For the text-containing cell, return its midpoint in (x, y) coordinate format. 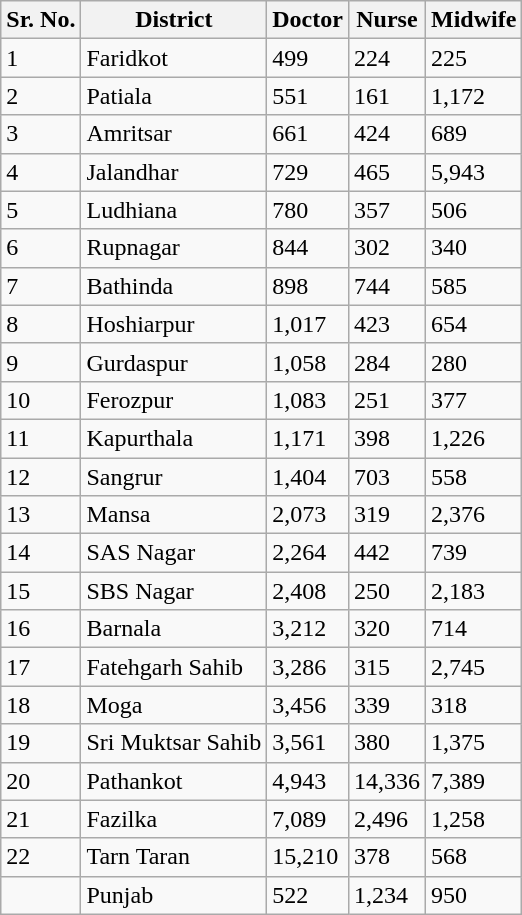
Midwife (473, 20)
3,286 (308, 667)
Bathinda (174, 286)
21 (41, 819)
844 (308, 248)
18 (41, 705)
5 (41, 210)
380 (386, 743)
320 (386, 629)
1,234 (386, 895)
315 (386, 667)
SAS Nagar (174, 553)
340 (473, 248)
Faridkot (174, 58)
950 (473, 895)
1,258 (473, 819)
558 (473, 477)
2,745 (473, 667)
Barnala (174, 629)
6 (41, 248)
1,083 (308, 400)
Patiala (174, 96)
568 (473, 857)
3,456 (308, 705)
3 (41, 134)
1,404 (308, 477)
10 (41, 400)
2,376 (473, 515)
7,389 (473, 781)
5,943 (473, 172)
224 (386, 58)
585 (473, 286)
661 (308, 134)
SBS Nagar (174, 591)
4 (41, 172)
Jalandhar (174, 172)
1 (41, 58)
319 (386, 515)
499 (308, 58)
357 (386, 210)
15 (41, 591)
703 (386, 477)
7,089 (308, 819)
780 (308, 210)
1,375 (473, 743)
4,943 (308, 781)
654 (473, 324)
225 (473, 58)
Moga (174, 705)
161 (386, 96)
2,496 (386, 819)
Ferozpur (174, 400)
898 (308, 286)
423 (386, 324)
1,171 (308, 438)
Punjab (174, 895)
1,017 (308, 324)
Pathankot (174, 781)
318 (473, 705)
506 (473, 210)
11 (41, 438)
9 (41, 362)
Doctor (308, 20)
District (174, 20)
Ludhiana (174, 210)
Sangrur (174, 477)
8 (41, 324)
251 (386, 400)
Mansa (174, 515)
424 (386, 134)
739 (473, 553)
22 (41, 857)
17 (41, 667)
2,183 (473, 591)
744 (386, 286)
465 (386, 172)
1,058 (308, 362)
2 (41, 96)
250 (386, 591)
442 (386, 553)
3,561 (308, 743)
302 (386, 248)
16 (41, 629)
1,172 (473, 96)
2,264 (308, 553)
20 (41, 781)
522 (308, 895)
Kapurthala (174, 438)
2,408 (308, 591)
7 (41, 286)
Hoshiarpur (174, 324)
14 (41, 553)
12 (41, 477)
339 (386, 705)
Fazilka (174, 819)
280 (473, 362)
14,336 (386, 781)
2,073 (308, 515)
15,210 (308, 857)
Fatehgarh Sahib (174, 667)
398 (386, 438)
378 (386, 857)
551 (308, 96)
689 (473, 134)
714 (473, 629)
Tarn Taran (174, 857)
Sri Muktsar Sahib (174, 743)
Amritsar (174, 134)
1,226 (473, 438)
Gurdaspur (174, 362)
284 (386, 362)
19 (41, 743)
Nurse (386, 20)
Rupnagar (174, 248)
729 (308, 172)
Sr. No. (41, 20)
13 (41, 515)
377 (473, 400)
3,212 (308, 629)
